Scan for the cell matching the given text and deliver its (X, Y) coordinate at center. 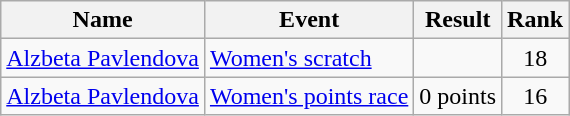
Rank (536, 20)
Name (103, 20)
0 points (458, 96)
Event (308, 20)
Result (458, 20)
18 (536, 58)
Women's points race (308, 96)
16 (536, 96)
Women's scratch (308, 58)
